From the cell containing the given text, extract its center point as [X, Y] coordinate. 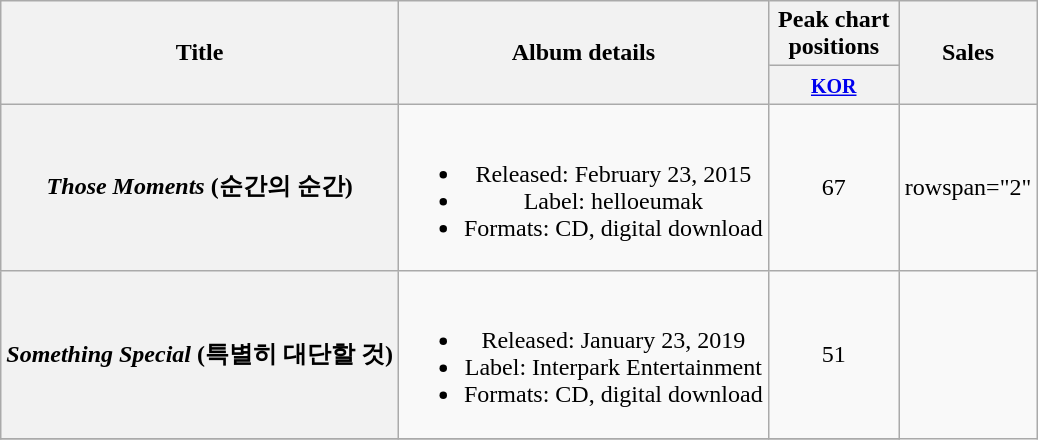
rowspan="2" [968, 188]
51 [834, 354]
67 [834, 188]
Sales [968, 52]
Released: February 23, 2015Label: helloeumakFormats: CD, digital download [583, 188]
Those Moments (순간의 순간) [200, 188]
Something Special (특별히 대단할 것) [200, 354]
Peak chart positions [834, 34]
Released: January 23, 2019Label: Interpark EntertainmentFormats: CD, digital download [583, 354]
KOR [834, 85]
Album details [583, 52]
Title [200, 52]
